Extract the (x, y) coordinate from the center of the cell holding the provided text.  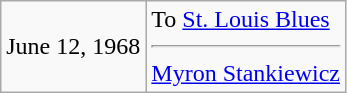
To St. Louis BluesMyron Stankiewicz (246, 47)
June 12, 1968 (74, 47)
